Pinpoint the cell where the given text exists, returning its [X, Y] midpoint coordinate. 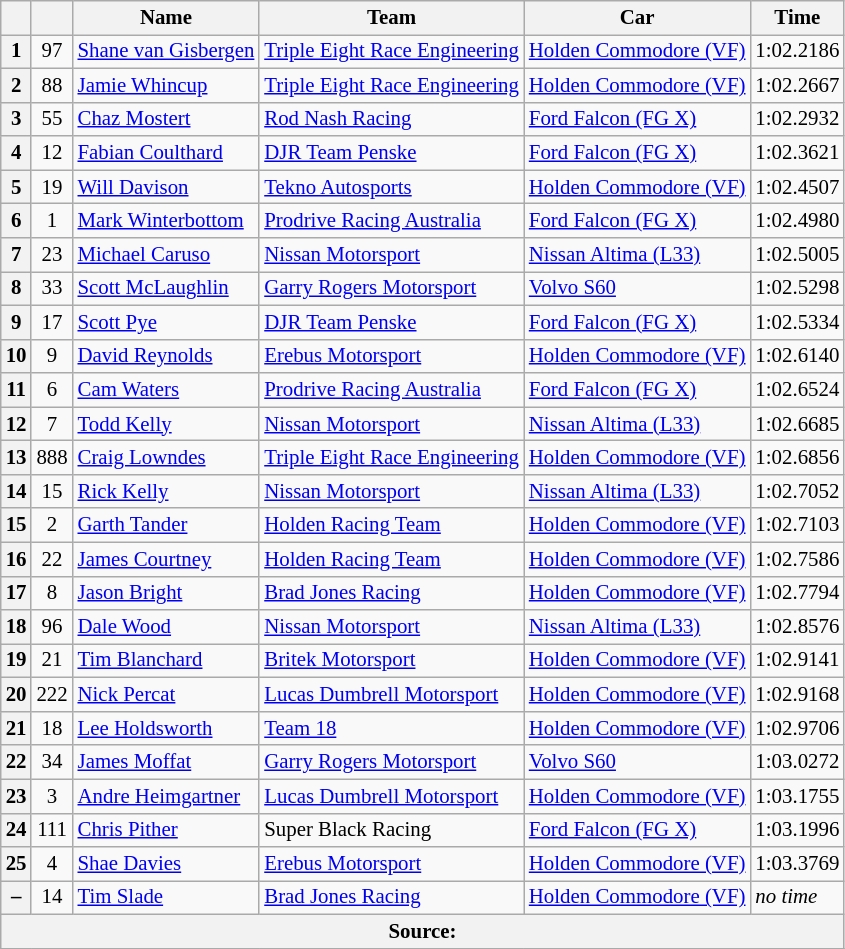
Cam Waters [166, 390]
Chaz Mostert [166, 119]
13 [16, 458]
88 [52, 85]
Team 18 [392, 728]
1:02.9706 [797, 728]
Chris Pither [166, 830]
24 [16, 830]
1:02.5298 [797, 288]
1:02.6524 [797, 390]
1:02.6140 [797, 356]
Rod Nash Racing [392, 119]
1:03.3769 [797, 864]
1:03.1996 [797, 830]
20 [16, 695]
James Moffat [166, 762]
– [16, 898]
David Reynolds [166, 356]
1:02.7586 [797, 559]
Tim Slade [166, 898]
Tekno Autosports [392, 187]
Lee Holdsworth [166, 728]
Will Davison [166, 187]
5 [16, 187]
1:02.9141 [797, 661]
Rick Kelly [166, 491]
Mark Winterbottom [166, 221]
11 [16, 390]
Fabian Coulthard [166, 153]
1:02.7103 [797, 525]
1:02.2667 [797, 85]
1:02.8576 [797, 627]
Super Black Racing [392, 830]
James Courtney [166, 559]
34 [52, 762]
33 [52, 288]
1:02.5005 [797, 255]
25 [16, 864]
Todd Kelly [166, 424]
Scott Pye [166, 322]
Shae Davies [166, 864]
111 [52, 830]
1:03.1755 [797, 796]
97 [52, 51]
1:02.2932 [797, 119]
Nick Percat [166, 695]
Garth Tander [166, 525]
Britek Motorsport [392, 661]
Jamie Whincup [166, 85]
no time [797, 898]
Source: [423, 931]
888 [52, 458]
Name [166, 18]
Andre Heimgartner [166, 796]
Team [392, 18]
1:02.5334 [797, 322]
Dale Wood [166, 627]
1:02.3621 [797, 153]
10 [16, 356]
1:02.7052 [797, 491]
Time [797, 18]
1:02.7794 [797, 593]
Scott McLaughlin [166, 288]
96 [52, 627]
Tim Blanchard [166, 661]
1:02.6685 [797, 424]
1:02.2186 [797, 51]
1:02.4980 [797, 221]
1:02.9168 [797, 695]
1:02.6856 [797, 458]
Car [638, 18]
1:03.0272 [797, 762]
1:02.4507 [797, 187]
55 [52, 119]
16 [16, 559]
Shane van Gisbergen [166, 51]
222 [52, 695]
Michael Caruso [166, 255]
Craig Lowndes [166, 458]
Jason Bright [166, 593]
